Capture the cell that displays the provided text and extract its [X, Y] central coordinate. 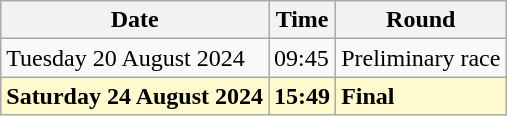
Saturday 24 August 2024 [135, 96]
Date [135, 20]
Round [421, 20]
Final [421, 96]
Preliminary race [421, 58]
Tuesday 20 August 2024 [135, 58]
09:45 [302, 58]
Time [302, 20]
15:49 [302, 96]
